Provide the (x, y) coordinate of the cell's center where the given text is located.  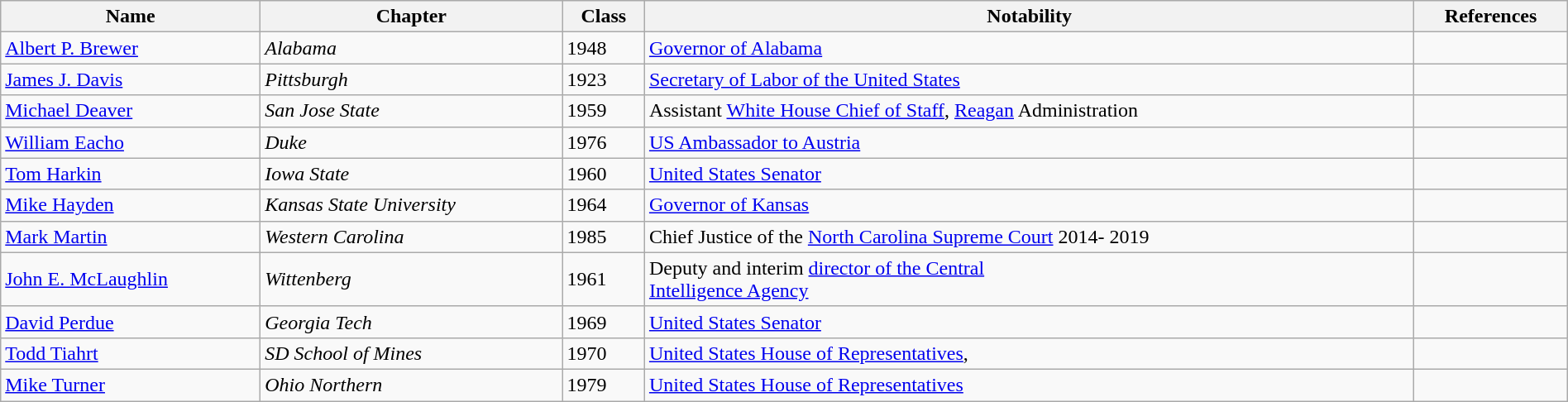
1964 (604, 205)
Duke (412, 142)
San Jose State (412, 111)
Mike Hayden (131, 205)
William Eacho (131, 142)
Pittsburgh (412, 79)
1970 (604, 353)
Albert P. Brewer (131, 48)
Chapter (412, 17)
James J. Davis (131, 79)
1959 (604, 111)
Governor of Alabama (1029, 48)
1923 (604, 79)
Mark Martin (131, 237)
Todd Tiahrt (131, 353)
Michael Deaver (131, 111)
Iowa State (412, 174)
United States House of Representatives, (1029, 353)
1969 (604, 322)
US Ambassador to Austria (1029, 142)
Name (131, 17)
Notability (1029, 17)
1948 (604, 48)
Alabama (412, 48)
Western Carolina (412, 237)
1961 (604, 280)
Chief Justice of the North Carolina Supreme Court 2014- 2019 (1029, 237)
Kansas State University (412, 205)
Class (604, 17)
Tom Harkin (131, 174)
1976 (604, 142)
Ohio Northern (412, 385)
United States House of Representatives (1029, 385)
John E. McLaughlin (131, 280)
1979 (604, 385)
David Perdue (131, 322)
1960 (604, 174)
Assistant White House Chief of Staff, Reagan Administration (1029, 111)
Wittenberg (412, 280)
Governor of Kansas (1029, 205)
Deputy and interim director of the CentralIntelligence Agency (1029, 280)
References (1490, 17)
Georgia Tech (412, 322)
SD School of Mines (412, 353)
Secretary of Labor of the United States (1029, 79)
Mike Turner (131, 385)
1985 (604, 237)
